Scan for the cell matching the given text and deliver its [X, Y] coordinate at center. 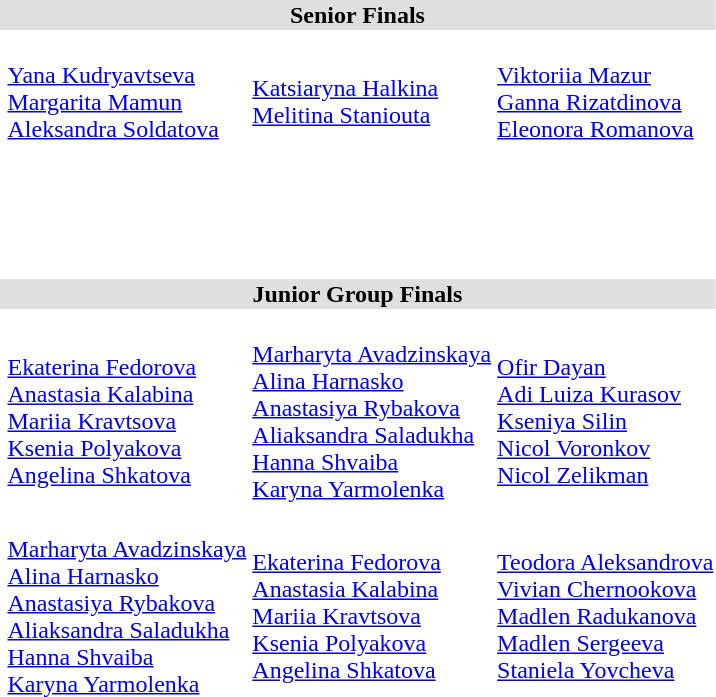
Ekaterina Fedorova Anastasia Kalabina Mariia Kravtsova Ksenia Polyakova Angelina Shkatova [127, 408]
Katsiaryna Halkina Melitina Staniouta [372, 88]
Yana Kudryavtseva Margarita Mamun Aleksandra Soldatova [127, 88]
Ofir Dayan Adi Luiza Kurasov Kseniya Silin Nicol Voronkov Nicol Zelikman [606, 408]
Junior Group Finals [358, 294]
Marharyta Avadzinskaya Alina Harnasko Anastasiya Rybakova Aliaksandra Saladukha Hanna Shvaiba Karyna Yarmolenka [372, 408]
Viktoriia Mazur Ganna Rizatdinova Eleonora Romanova [606, 88]
Senior Finals [358, 15]
